Capture the cell that displays the provided text and extract its [X, Y] central coordinate. 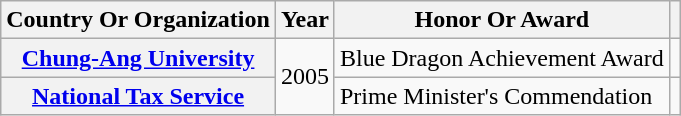
Prime Minister's Commendation [502, 96]
2005 [304, 77]
Blue Dragon Achievement Award [502, 58]
Country Or Organization [138, 20]
Honor Or Award [502, 20]
Chung-Ang University [138, 58]
Year [304, 20]
National Tax Service [138, 96]
